From the cell containing the given text, extract its center point as [X, Y] coordinate. 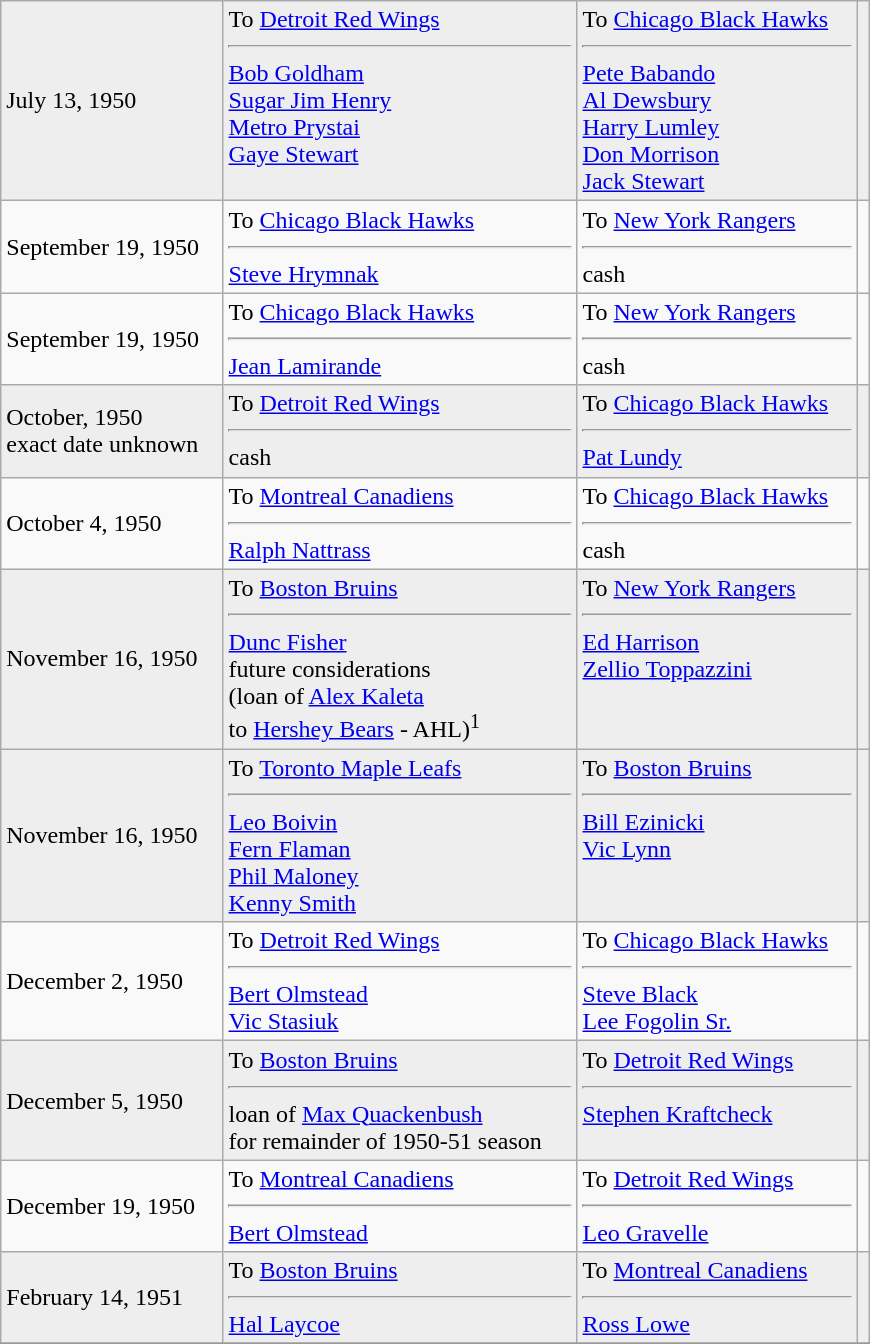
To Boston BruinsDunc Fisherfuture considerations(loan of Alex Kaletato Hershey Bears - AHL)1 [400, 659]
July 13, 1950 [112, 101]
December 19, 1950 [112, 1206]
To Toronto Maple LeafsLeo BoivinFern FlamanPhil MaloneyKenny Smith [400, 836]
To Chicago Black HawksPat Lundy [717, 431]
To Chicago Black HawksSteve Hrymnak [400, 247]
To Detroit Red WingsBob GoldhamSugar Jim HenryMetro PrystaiGaye Stewart [400, 101]
To Detroit Red Wingscash [400, 431]
To Montreal CanadiensRalph Nattrass [400, 523]
October 4, 1950 [112, 523]
To Chicago Black HawksSteve BlackLee Fogolin Sr. [717, 982]
October, 1950exact date unknown [112, 431]
To Boston Bruinsloan of Max Quackenbushfor remainder of 1950-51 season [400, 1100]
To Detroit Red WingsStephen Kraftcheck [717, 1100]
To Montreal CanadiensBert Olmstead [400, 1206]
December 2, 1950 [112, 982]
To Detroit Red WingsBert OlmsteadVic Stasiuk [400, 982]
To Boston BruinsBill EzinickiVic Lynn [717, 836]
To Boston BruinsHal Laycoe [400, 1298]
To Chicago Black HawksJean Lamirande [400, 339]
To Chicago Black Hawkscash [717, 523]
To Detroit Red WingsLeo Gravelle [717, 1206]
February 14, 1951 [112, 1298]
To Chicago Black HawksPete BabandoAl DewsburyHarry LumleyDon MorrisonJack Stewart [717, 101]
To New York RangersEd HarrisonZellio Toppazzini [717, 659]
December 5, 1950 [112, 1100]
To Montreal CanadiensRoss Lowe [717, 1298]
